Identify which cell holds the provided text, then report its (x, y) central coordinate. 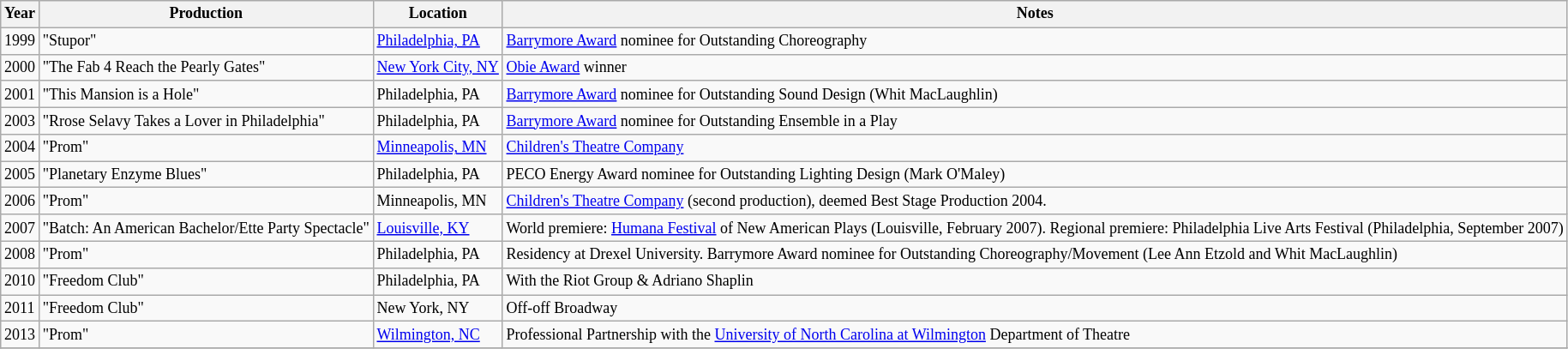
Residency at Drexel University. Barrymore Award nominee for Outstanding Choreography/Movement (Lee Ann Etzold and Whit MacLaughlin) (1035, 254)
Children's Theatre Company (second production), deemed Best Stage Production 2004. (1035, 201)
Professional Partnership with the University of North Carolina at Wilmington Department of Theatre (1035, 334)
Location (437, 14)
Obie Award winner (1035, 67)
2011 (21, 309)
Children's Theatre Company (1035, 147)
2013 (21, 334)
"Batch: An American Bachelor/Ette Party Spectacle" (206, 228)
Barrymore Award nominee for Outstanding Sound Design (Whit MacLaughlin) (1035, 94)
2010 (21, 281)
2006 (21, 201)
2005 (21, 175)
Off-off Broadway (1035, 309)
"Planetary Enzyme Blues" (206, 175)
With the Riot Group & Adriano Shaplin (1035, 281)
Louisville, KY (437, 228)
2007 (21, 228)
Year (21, 14)
PECO Energy Award nominee for Outstanding Lighting Design (Mark O'Maley) (1035, 175)
Wilmington, NC (437, 334)
1999 (21, 41)
2001 (21, 94)
2000 (21, 67)
Production (206, 14)
"The Fab 4 Reach the Pearly Gates" (206, 67)
Barrymore Award nominee for Outstanding Ensemble in a Play (1035, 120)
Notes (1035, 14)
"Rrose Selavy Takes a Lover in Philadelphia" (206, 120)
2004 (21, 147)
New York, NY (437, 309)
"Stupor" (206, 41)
2003 (21, 120)
"This Mansion is a Hole" (206, 94)
New York City, NY (437, 67)
Barrymore Award nominee for Outstanding Choreography (1035, 41)
2008 (21, 254)
